Extract the (X, Y) coordinate from the center of the cell holding the provided text.  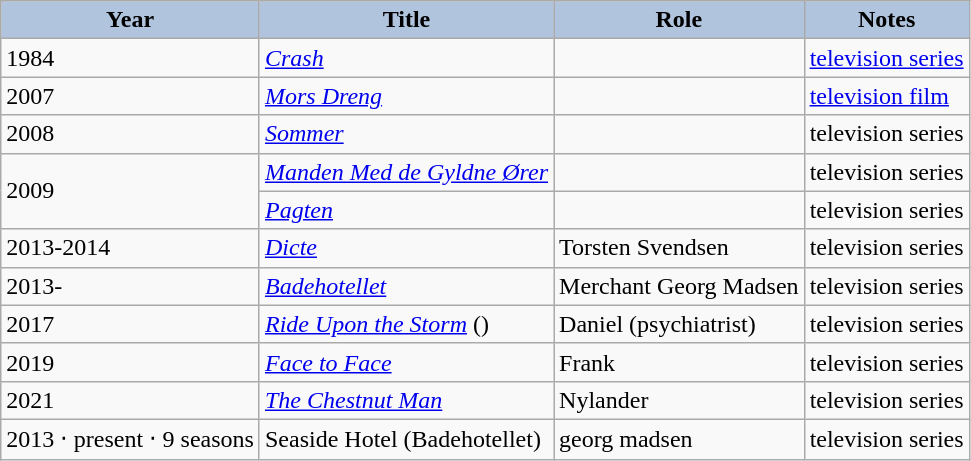
Frank (680, 362)
2017 (130, 324)
Nylander (680, 400)
The Chestnut Man (406, 400)
Sommer (406, 134)
2009 (130, 191)
Seaside Hotel (Badehotellet) (406, 439)
Pagten (406, 210)
Mors Dreng (406, 96)
television film (886, 96)
Notes (886, 20)
2013-2014 (130, 248)
Ride Upon the Storm () (406, 324)
georg madsen (680, 439)
Daniel (psychiatrist) (680, 324)
Manden Med de Gyldne Ører (406, 172)
Year (130, 20)
2007 (130, 96)
2013 ‧ present ‧ 9 seasons (130, 439)
1984 (130, 58)
2013- (130, 286)
Badehotellet (406, 286)
Title (406, 20)
2019 (130, 362)
2008 (130, 134)
Crash (406, 58)
Role (680, 20)
Face to Face (406, 362)
2021 (130, 400)
Dicte (406, 248)
Torsten Svendsen (680, 248)
Merchant Georg Madsen (680, 286)
